Detect which cell encompasses the target text, then output its [X, Y] center coordinate. 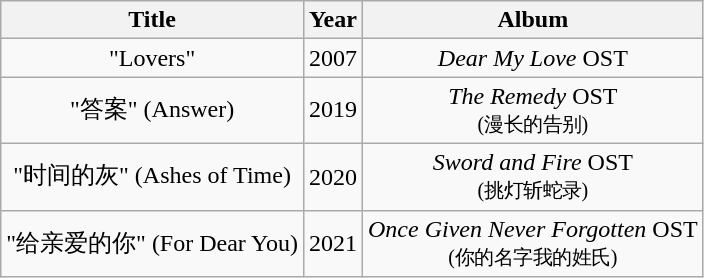
Sword and Fire OST(挑灯斩蛇录) [532, 176]
2019 [332, 110]
2020 [332, 176]
Dear My Love OST [532, 58]
Once Given Never Forgotten OST(你的名字我的姓氏) [532, 244]
2007 [332, 58]
Album [532, 20]
"给亲爱的你" (For Dear You) [152, 244]
Title [152, 20]
"时间的灰" (Ashes of Time) [152, 176]
Year [332, 20]
2021 [332, 244]
"答案" (Answer) [152, 110]
"Lovers" [152, 58]
The Remedy OST(漫长的告别) [532, 110]
